Determine the [X, Y] coordinate at the center of the cell enclosing the given text.  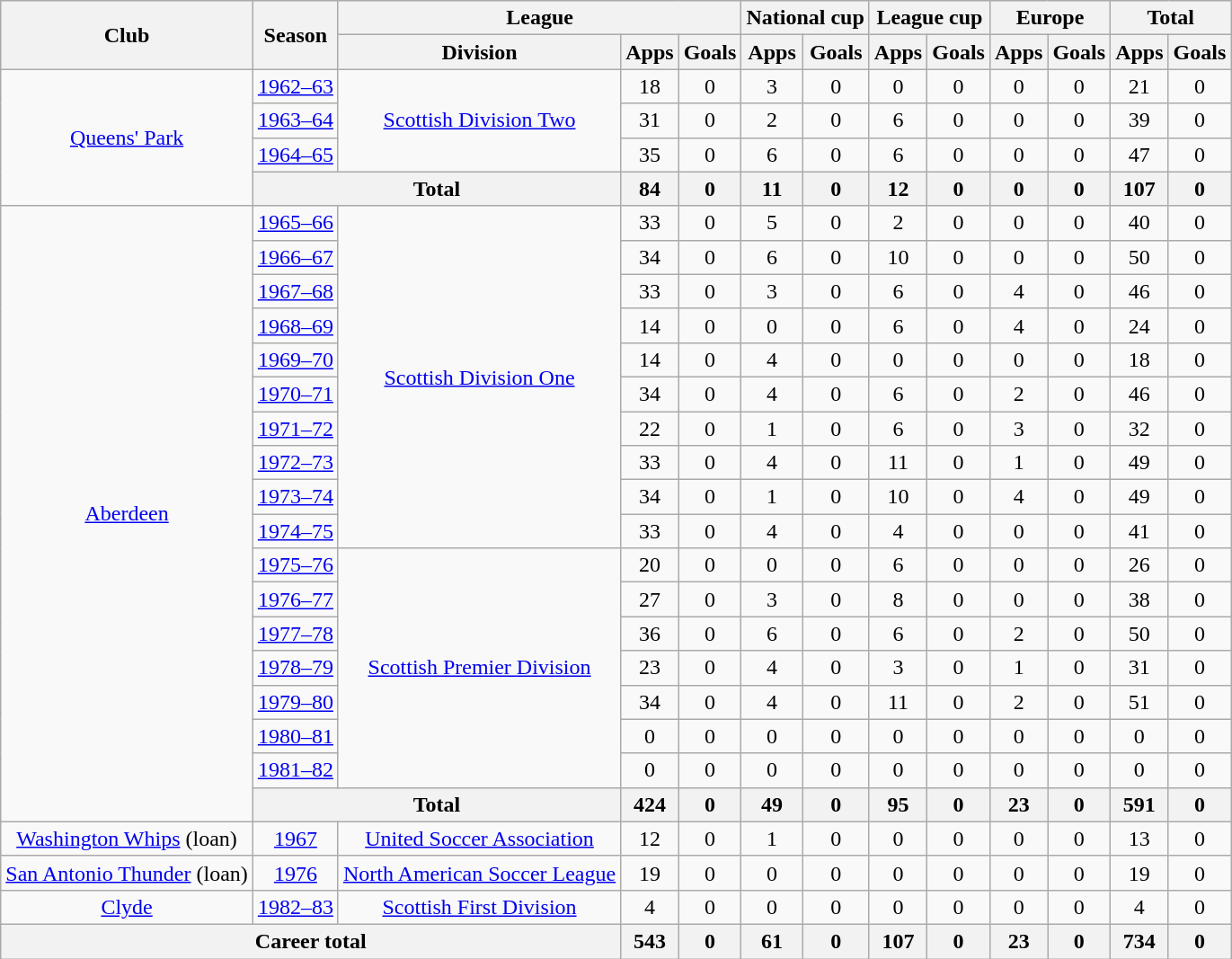
1981–82 [295, 770]
1979–80 [295, 702]
Scottish Division One [479, 377]
1962–63 [295, 86]
1969–70 [295, 360]
27 [650, 599]
Scottish Division Two [479, 120]
1980–81 [295, 736]
North American Soccer League [479, 873]
543 [650, 941]
League cup [929, 18]
Club [128, 35]
1972–73 [295, 463]
51 [1139, 702]
1973–74 [295, 497]
1964–65 [295, 155]
38 [1139, 599]
591 [1139, 804]
424 [650, 804]
1967 [295, 839]
San Antonio Thunder (loan) [128, 873]
1977–78 [295, 634]
1970–71 [295, 394]
1978–79 [295, 668]
61 [772, 941]
National cup [805, 18]
36 [650, 634]
1974–75 [295, 531]
1982–83 [295, 907]
47 [1139, 155]
1965–66 [295, 223]
24 [1139, 325]
13 [1139, 839]
41 [1139, 531]
1966–67 [295, 257]
United Soccer Association [479, 839]
40 [1139, 223]
Scottish First Division [479, 907]
1976–77 [295, 599]
1975–76 [295, 565]
95 [898, 804]
Division [479, 52]
1963–64 [295, 120]
Season [295, 35]
8 [898, 599]
Queens' Park [128, 138]
1976 [295, 873]
1967–68 [295, 291]
5 [772, 223]
Europe [1050, 18]
Career total [311, 941]
20 [650, 565]
84 [650, 189]
Aberdeen [128, 514]
734 [1139, 941]
1971–72 [295, 429]
League [539, 18]
21 [1139, 86]
39 [1139, 120]
Scottish Premier Division [479, 668]
26 [1139, 565]
1968–69 [295, 325]
Clyde [128, 907]
Washington Whips (loan) [128, 839]
32 [1139, 429]
35 [650, 155]
22 [650, 429]
